Return the [x, y] coordinate for the center point of the cell that contains the specified text.  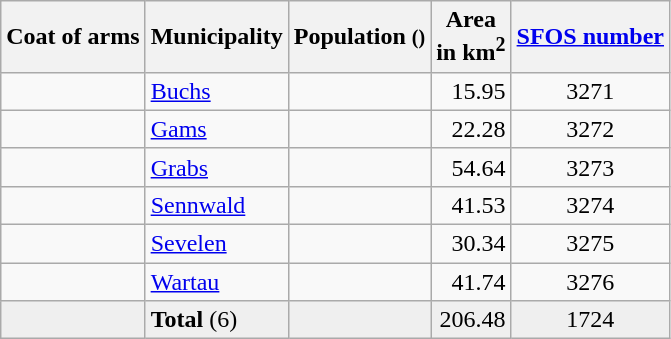
30.34 [471, 244]
3271 [590, 91]
15.95 [471, 91]
Sennwald [216, 205]
Coat of arms [73, 37]
41.74 [471, 282]
Grabs [216, 167]
41.53 [471, 205]
3272 [590, 129]
1724 [590, 320]
3274 [590, 205]
Total (6) [216, 320]
3273 [590, 167]
Gams [216, 129]
Municipality [216, 37]
SFOS number [590, 37]
Buchs [216, 91]
206.48 [471, 320]
Wartau [216, 282]
3275 [590, 244]
22.28 [471, 129]
Population () [359, 37]
3276 [590, 282]
Sevelen [216, 244]
Areain km2 [471, 37]
54.64 [471, 167]
